Output the (X, Y) coordinate of the center of the cell containing the given text.  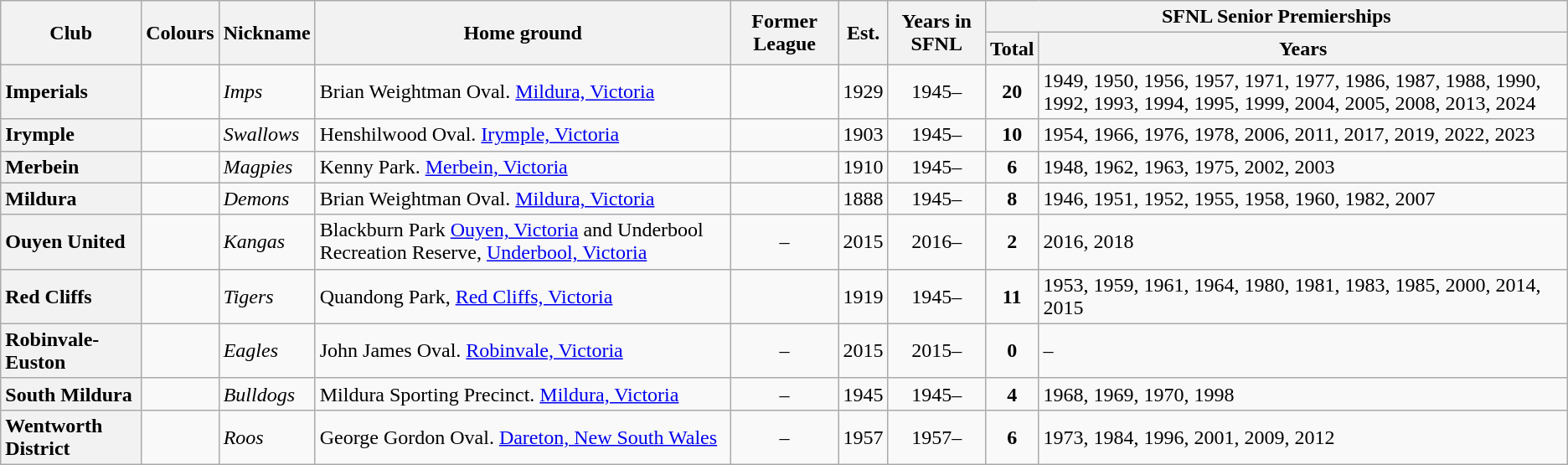
Mildura (71, 199)
Ouyen United (71, 241)
Years in SFNL (936, 33)
4 (1012, 394)
Red Cliffs (71, 297)
1946, 1951, 1952, 1955, 1958, 1960, 1982, 2007 (1303, 199)
Imps (266, 92)
Irymple (71, 135)
Demons (266, 199)
2015– (936, 350)
Mildura Sporting Precinct. Mildura, Victoria (523, 394)
1888 (863, 199)
Merbein (71, 167)
South Mildura (71, 394)
Kangas (266, 241)
1973, 1984, 1996, 2001, 2009, 2012 (1303, 437)
1957 (863, 437)
1954, 1966, 1976, 1978, 2006, 2011, 2017, 2019, 2022, 2023 (1303, 135)
Est. (863, 33)
1945 (863, 394)
1910 (863, 167)
1949, 1950, 1956, 1957, 1971, 1977, 1986, 1987, 1988, 1990, 1992, 1993, 1994, 1995, 1999, 2004, 2005, 2008, 2013, 2024 (1303, 92)
Wentworth District (71, 437)
John James Oval. Robinvale, Victoria (523, 350)
Colours (180, 33)
2016– (936, 241)
Bulldogs (266, 394)
1948, 1962, 1963, 1975, 2002, 2003 (1303, 167)
Nickname (266, 33)
11 (1012, 297)
SFNL Senior Premierships (1277, 17)
Eagles (266, 350)
1953, 1959, 1961, 1964, 1980, 1981, 1983, 1985, 2000, 2014, 2015 (1303, 297)
2016, 2018 (1303, 241)
Magpies (266, 167)
Imperials (71, 92)
George Gordon Oval. Dareton, New South Wales (523, 437)
1929 (863, 92)
Swallows (266, 135)
Robinvale-Euston (71, 350)
Club (71, 33)
Tigers (266, 297)
2 (1012, 241)
1968, 1969, 1970, 1998 (1303, 394)
1919 (863, 297)
Kenny Park. Merbein, Victoria (523, 167)
20 (1012, 92)
1957– (936, 437)
10 (1012, 135)
Years (1303, 49)
Home ground (523, 33)
Blackburn Park Ouyen, Victoria and Underbool Recreation Reserve, Underbool, Victoria (523, 241)
Former League (784, 33)
Quandong Park, Red Cliffs, Victoria (523, 297)
1903 (863, 135)
0 (1012, 350)
8 (1012, 199)
Roos (266, 437)
Total (1012, 49)
Henshilwood Oval. Irymple, Victoria (523, 135)
